From the cell containing the given text, extract its center point as (x, y) coordinate. 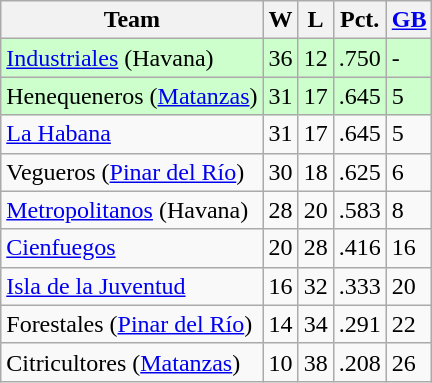
Forestales (Pinar del Río) (132, 324)
GB (409, 20)
Pct. (360, 20)
Henequeneros (Matanzas) (132, 96)
Industriales (Havana) (132, 58)
Isla de la Juventud (132, 286)
14 (280, 324)
Vegueros (Pinar del Río) (132, 172)
Team (132, 20)
30 (280, 172)
38 (316, 362)
10 (280, 362)
.333 (360, 286)
8 (409, 210)
W (280, 20)
.416 (360, 248)
6 (409, 172)
26 (409, 362)
La Habana (132, 134)
Citricultores (Matanzas) (132, 362)
18 (316, 172)
.583 (360, 210)
.750 (360, 58)
- (409, 58)
22 (409, 324)
Cienfuegos (132, 248)
L (316, 20)
12 (316, 58)
.625 (360, 172)
34 (316, 324)
Metropolitanos (Havana) (132, 210)
32 (316, 286)
.291 (360, 324)
36 (280, 58)
.208 (360, 362)
